For the text-containing cell, return its midpoint in [x, y] coordinate format. 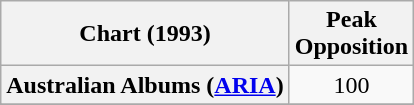
Australian Albums (ARIA) [145, 85]
100 [351, 85]
PeakOpposition [351, 34]
Chart (1993) [145, 34]
